Return [x, y] of the center of cell containing provided text 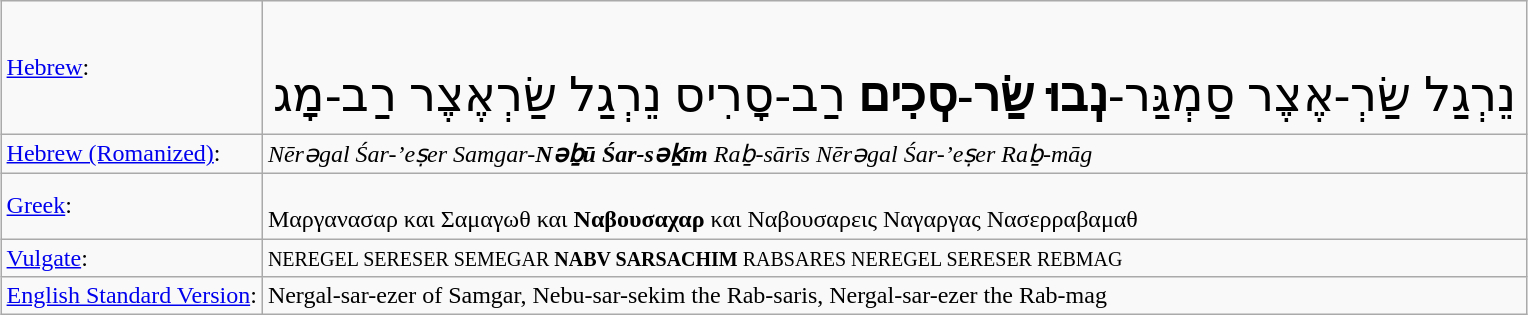
Hebrew: [132, 68]
Vulgate: [132, 258]
Nērəgal Śar-’eṣer Samgar-Nəḇū Śar-səḵīm Raḇ-sārīs Nērəgal Śar-’eṣer Raḇ-māg [894, 154]
Greek: [132, 206]
NEREGEL SERESER SEMEGAR NABV SARSACHIM RABSARES NEREGEL SERESER REBMAG [894, 258]
English Standard Version: [132, 296]
Nergal-sar-ezer of Samgar, Nebu-sar-sekim the Rab-saris, Nergal-sar-ezer the Rab-mag [894, 296]
נֵרְגַל שַׂרְ-אֶצֶר סַמְגַּר-נְבוּ שַׂר-סְכִים רַב-סָרִיס נֵרְגַל שַׂרְאֶצֶר רַב-מָג [894, 68]
Hebrew (Romanized): [132, 154]
Μαργανασαρ και Σαμαγωθ και Ναβουσαχαρ και Ναβουσαρεις Ναγαργας Νασερραβαμαθ [894, 206]
